Find where the given text appears and provide that cell's center as (x, y) coordinate. 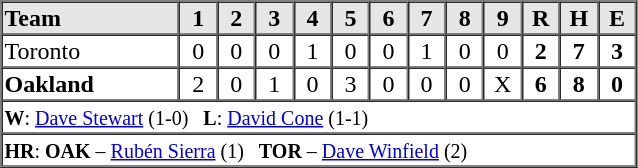
5 (350, 18)
HR: OAK – Rubén Sierra (1) TOR – Dave Winfield (2) (319, 150)
W: Dave Stewart (1-0) L: David Cone (1-1) (319, 116)
Oakland (91, 84)
E (617, 18)
X (503, 84)
Team (91, 18)
4 (312, 18)
R (541, 18)
H (579, 18)
9 (503, 18)
Toronto (91, 50)
